Detect which cell encompasses the target text, then output its (x, y) center coordinate. 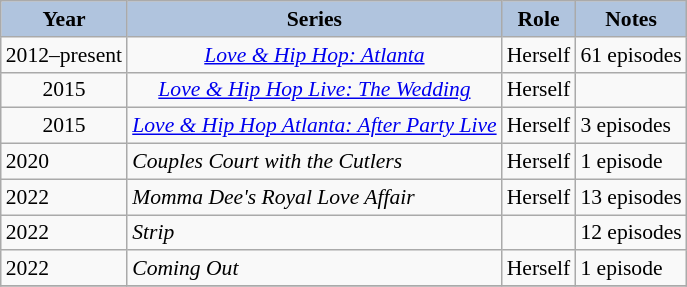
Love & Hip Hop Live: The Wedding (314, 90)
Couples Court with the Cutlers (314, 162)
Momma Dee's Royal Love Affair (314, 197)
Strip (314, 233)
Love & Hip Hop: Atlanta (314, 55)
12 episodes (630, 233)
Role (539, 19)
3 episodes (630, 126)
13 episodes (630, 197)
Year (64, 19)
2020 (64, 162)
Series (314, 19)
Love & Hip Hop Atlanta: After Party Live (314, 126)
2012–present (64, 55)
Coming Out (314, 269)
61 episodes (630, 55)
Notes (630, 19)
